Output the (x, y) coordinate of the center of the cell containing the given text.  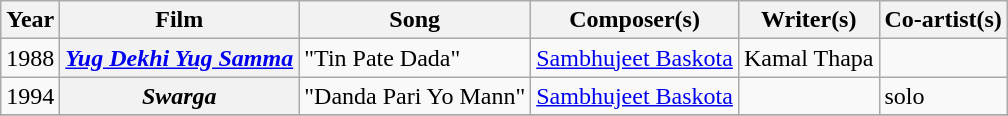
1988 (30, 58)
Swarga (180, 96)
Kamal Thapa (808, 58)
Film (180, 20)
Song (415, 20)
"Danda Pari Yo Mann" (415, 96)
1994 (30, 96)
Writer(s) (808, 20)
solo (943, 96)
Co-artist(s) (943, 20)
Composer(s) (635, 20)
Year (30, 20)
"Tin Pate Dada" (415, 58)
Yug Dekhi Yug Samma (180, 58)
